Identify which cell holds the provided text, then report its (x, y) central coordinate. 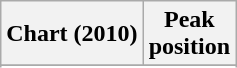
Chart (2010) (72, 34)
Peakposition (189, 34)
